For the text-containing cell, return its midpoint in [X, Y] coordinate format. 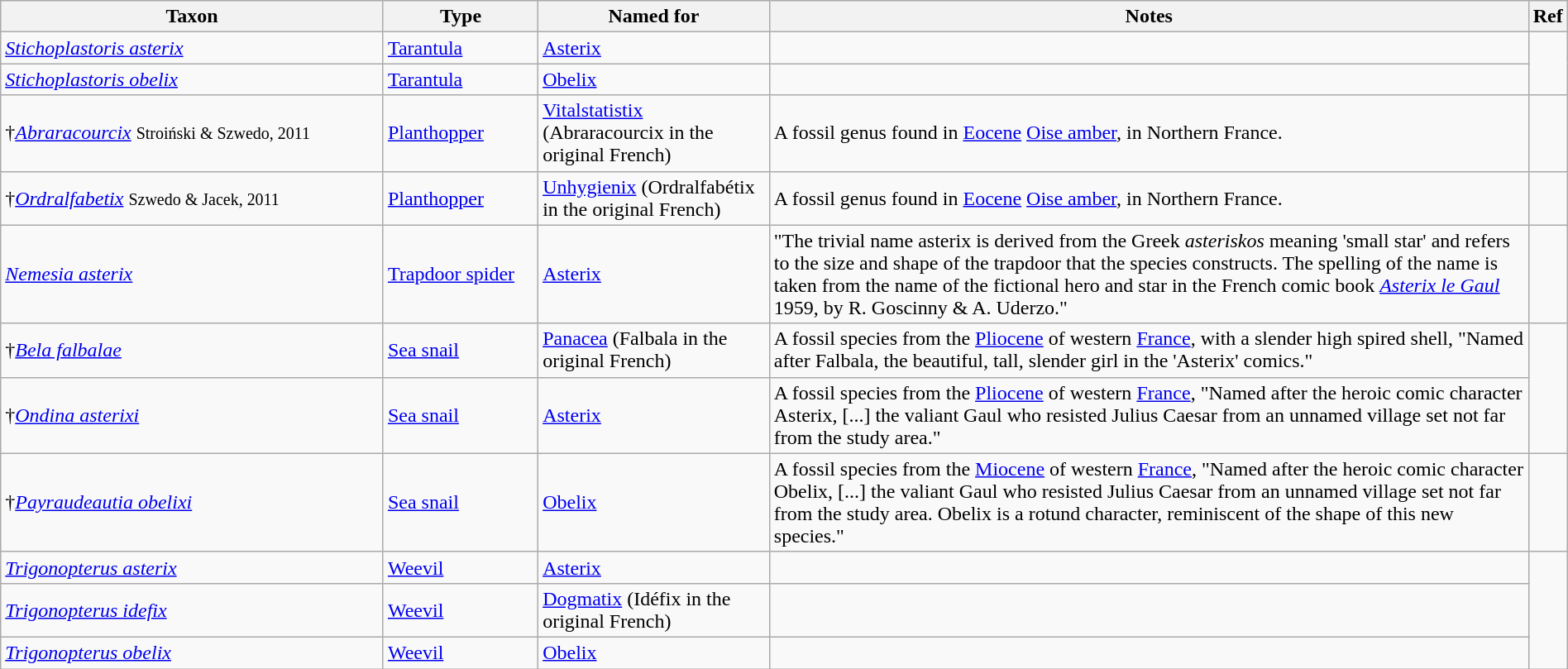
†Ondina asterixi [192, 415]
Taxon [192, 17]
Stichoplastoris obelix [192, 79]
Trapdoor spider [460, 275]
Unhygienix (Ordralfabétix in the original French) [654, 198]
Panacea (Falbala in the original French) [654, 351]
†Abraracourcix Stroiński & Szwedo, 2011 [192, 133]
Vitalstatistix (Abraracourcix in the original French) [654, 133]
Ref [1548, 17]
†Ordralfabetix Szwedo & Jacek, 2011 [192, 198]
Type [460, 17]
Trigonopterus asterix [192, 567]
Trigonopterus obelix [192, 652]
Named for [654, 17]
Notes [1149, 17]
Nemesia asterix [192, 275]
†Payraudeautia obelixi [192, 503]
Trigonopterus idefix [192, 610]
†Bela falbalae [192, 351]
Dogmatix (Idéfix in the original French) [654, 610]
Stichoplastoris asterix [192, 48]
